Extract the (X, Y) coordinate from the center of the cell holding the provided text.  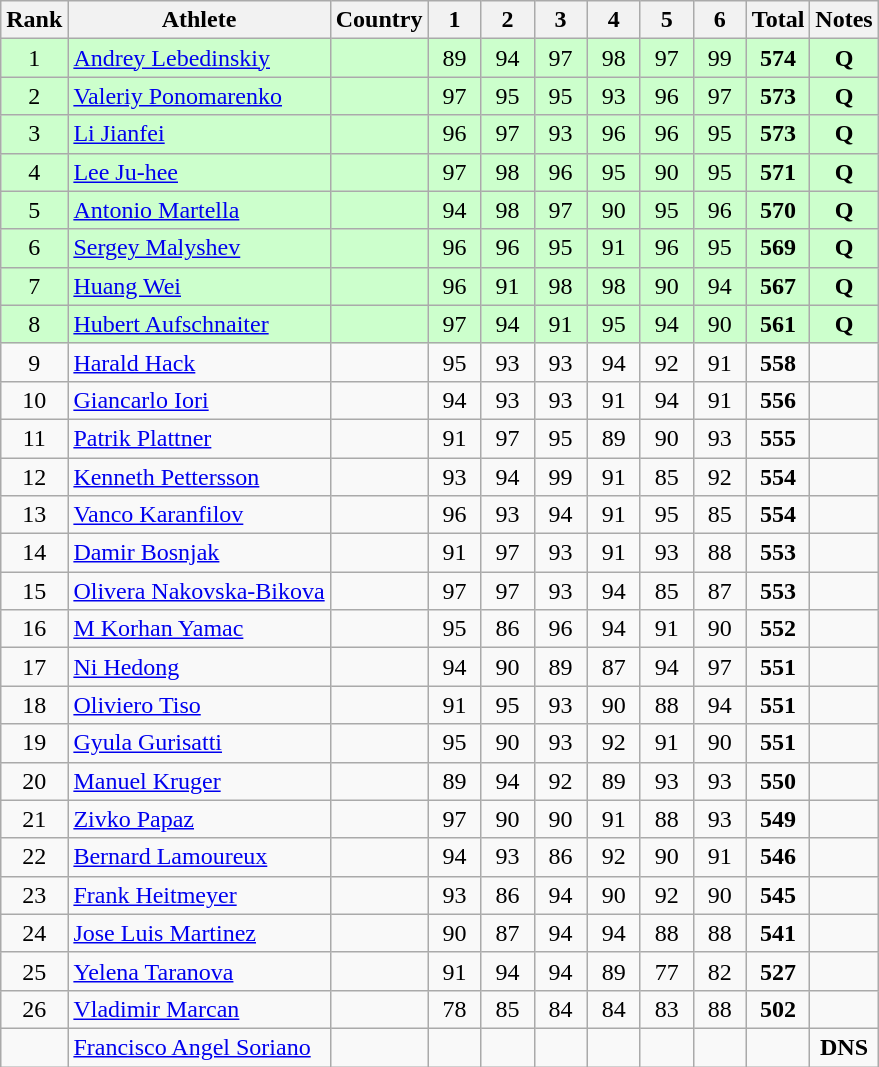
9 (34, 362)
545 (778, 895)
DNS (844, 1047)
556 (778, 400)
541 (778, 933)
Antonio Martella (199, 210)
8 (34, 324)
Notes (844, 20)
10 (34, 400)
22 (34, 857)
Harald Hack (199, 362)
20 (34, 781)
18 (34, 705)
502 (778, 1009)
527 (778, 971)
574 (778, 58)
Total (778, 20)
Patrik Plattner (199, 438)
Yelena Taranova (199, 971)
23 (34, 895)
15 (34, 591)
19 (34, 743)
567 (778, 286)
83 (666, 1009)
Vladimir Marcan (199, 1009)
11 (34, 438)
555 (778, 438)
7 (34, 286)
570 (778, 210)
Frank Heitmeyer (199, 895)
Lee Ju-hee (199, 172)
82 (720, 971)
Kenneth Pettersson (199, 477)
17 (34, 667)
Vanco Karanfilov (199, 515)
25 (34, 971)
Sergey Malyshev (199, 248)
550 (778, 781)
12 (34, 477)
26 (34, 1009)
Andrey Lebedinskiy (199, 58)
77 (666, 971)
Zivko Papaz (199, 819)
14 (34, 553)
Country (379, 20)
Jose Luis Martinez (199, 933)
558 (778, 362)
549 (778, 819)
Gyula Gurisatti (199, 743)
16 (34, 629)
Valeriy Ponomarenko (199, 96)
561 (778, 324)
Oliviero Tiso (199, 705)
13 (34, 515)
M Korhan Yamac (199, 629)
Rank (34, 20)
Ni Hedong (199, 667)
21 (34, 819)
Athlete (199, 20)
552 (778, 629)
Bernard Lamoureux (199, 857)
Olivera Nakovska-Bikova (199, 591)
Giancarlo Iori (199, 400)
569 (778, 248)
Li Jianfei (199, 134)
546 (778, 857)
78 (454, 1009)
Hubert Aufschnaiter (199, 324)
Huang Wei (199, 286)
Francisco Angel Soriano (199, 1047)
24 (34, 933)
571 (778, 172)
Manuel Kruger (199, 781)
Damir Bosnjak (199, 553)
